From the cell containing the given text, extract its center point as (x, y) coordinate. 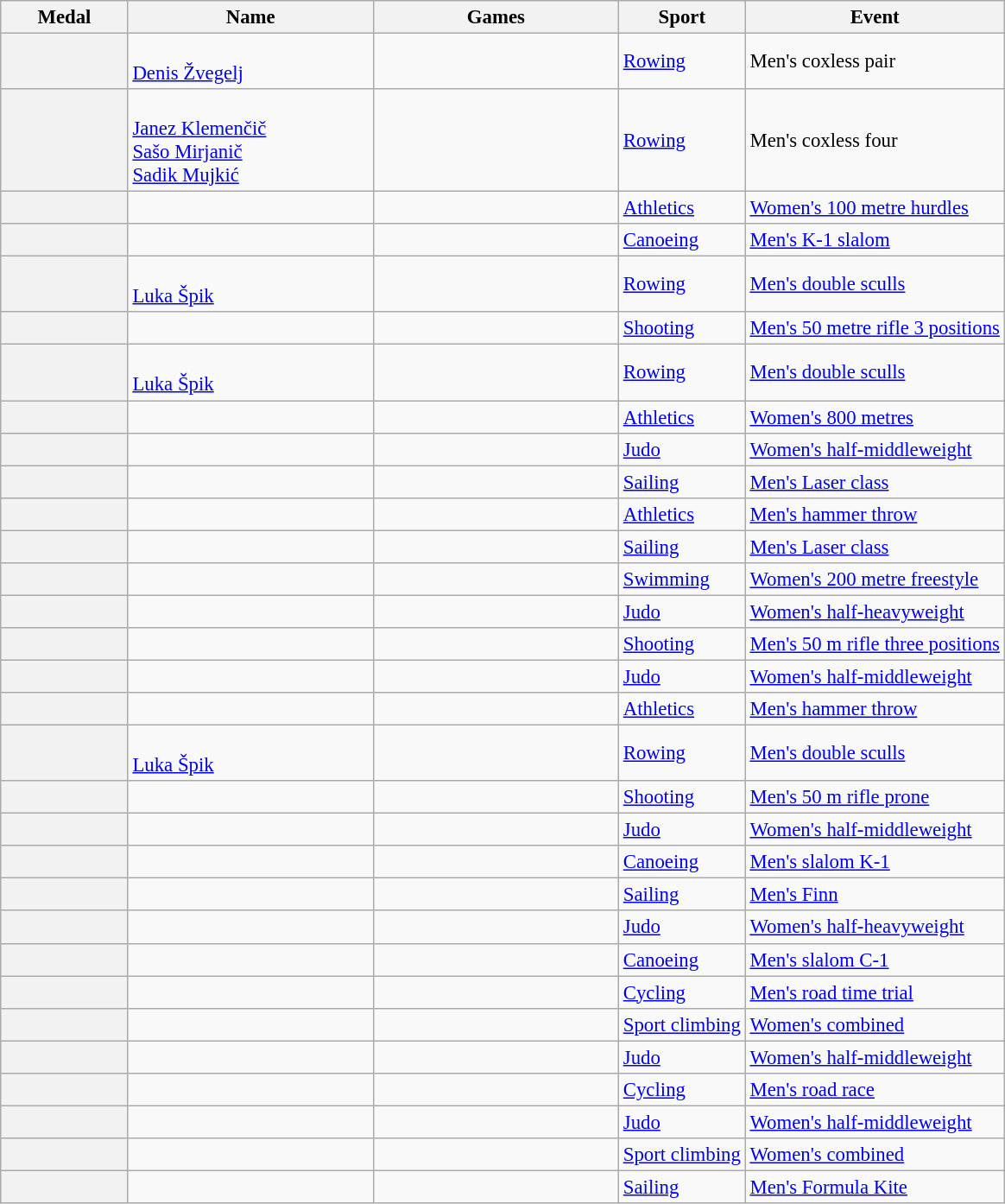
Women's 200 metre freestyle (875, 580)
Men's road time trial (875, 992)
Games (496, 17)
Event (875, 17)
Men's road race (875, 1090)
Men's K-1 slalom (875, 240)
Men's coxless pair (875, 62)
Women's 800 metres (875, 417)
Men's 50 m rifle three positions (875, 644)
Men's slalom K-1 (875, 862)
Men's coxless four (875, 140)
Medal (64, 17)
Men's 50 m rifle prone (875, 797)
Men's Formula Kite (875, 1187)
Men's slalom C-1 (875, 960)
Men's Finn (875, 895)
Name (250, 17)
Janez KlemenčičSašo MirjaničSadik Mujkić (250, 140)
Denis Žvegelj (250, 62)
Swimming (682, 580)
Women's 100 metre hurdles (875, 208)
Men's 50 metre rifle 3 positions (875, 329)
Sport (682, 17)
